Pinpoint the cell where the given text exists, returning its [x, y] midpoint coordinate. 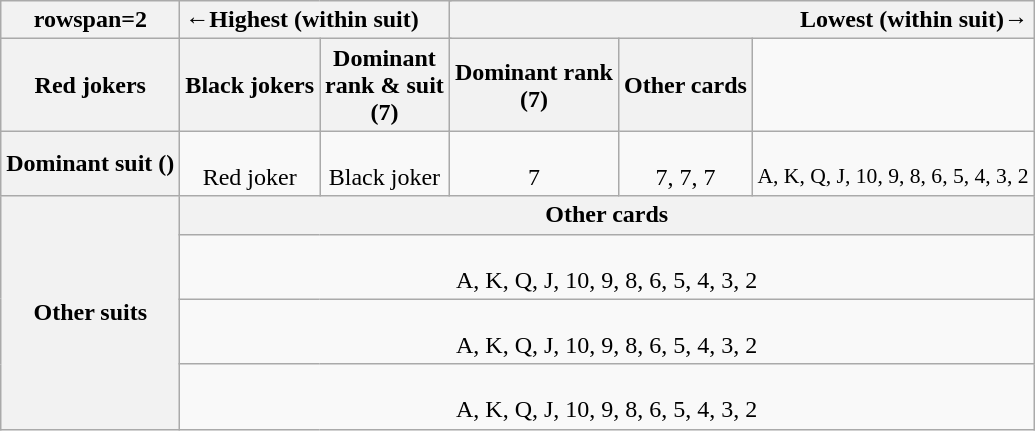
Dominant rank(7) [534, 85]
Red jokers [90, 85]
Dominantrank & suit(7) [385, 85]
←Highest (within suit) [315, 20]
Black jokers [250, 85]
Red joker [250, 164]
rowspan=2 [90, 20]
7, 7, 7 [685, 164]
Black joker [385, 164]
Other suits [90, 312]
Lowest (within suit)→ [741, 20]
Dominant suit () [90, 164]
7 [534, 164]
